For the text-containing cell, return its midpoint in (X, Y) coordinate format. 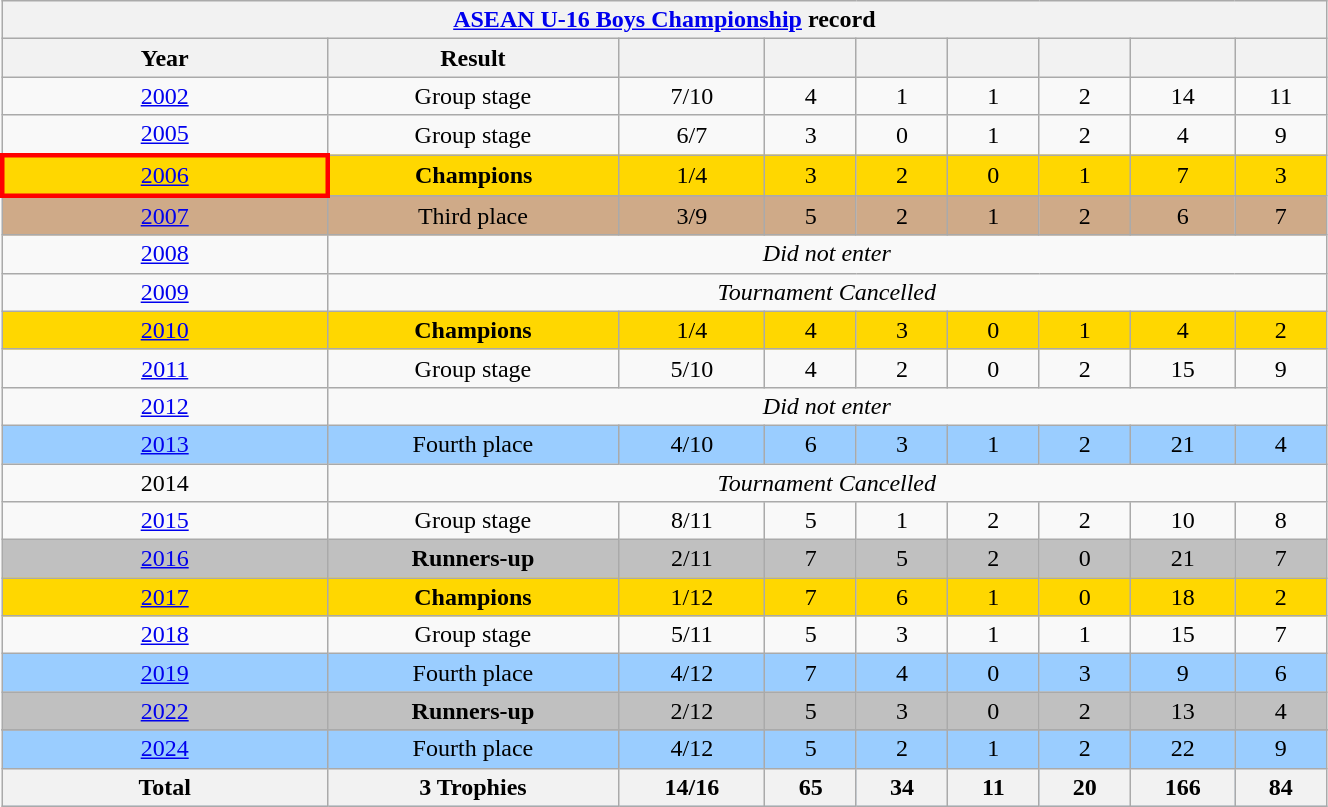
13 (1182, 711)
Third place (473, 216)
ASEAN U-16 Boys Championship record (664, 20)
2008 (164, 254)
18 (1182, 597)
2007 (164, 216)
Year (164, 58)
2016 (164, 559)
166 (1182, 787)
5/11 (692, 635)
2002 (164, 96)
Total (164, 787)
2/11 (692, 559)
2005 (164, 135)
2022 (164, 711)
2012 (164, 406)
6/7 (692, 135)
2010 (164, 330)
34 (902, 787)
14/16 (692, 787)
10 (1182, 521)
2006 (164, 174)
2017 (164, 597)
7/10 (692, 96)
14 (1182, 96)
20 (1084, 787)
2009 (164, 292)
2018 (164, 635)
1/12 (692, 597)
2019 (164, 673)
2/12 (692, 711)
5/10 (692, 368)
3/9 (692, 216)
65 (810, 787)
22 (1182, 749)
2015 (164, 521)
84 (1280, 787)
8 (1280, 521)
2011 (164, 368)
4/10 (692, 444)
2014 (164, 483)
3 Trophies (473, 787)
Result (473, 58)
2013 (164, 444)
2024 (164, 749)
8/11 (692, 521)
